For the text-containing cell, return its midpoint in [x, y] coordinate format. 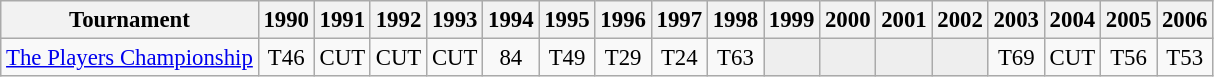
1990 [286, 20]
T49 [567, 58]
T29 [623, 58]
1996 [623, 20]
1992 [398, 20]
T46 [286, 58]
1998 [735, 20]
T24 [679, 58]
T53 [1185, 58]
1993 [455, 20]
2005 [1128, 20]
T56 [1128, 58]
The Players Championship [130, 58]
1997 [679, 20]
T69 [1016, 58]
2006 [1185, 20]
1994 [511, 20]
1999 [792, 20]
2003 [1016, 20]
2004 [1072, 20]
84 [511, 58]
2000 [848, 20]
1995 [567, 20]
T63 [735, 58]
2002 [960, 20]
1991 [342, 20]
2001 [904, 20]
Tournament [130, 20]
